Detect which cell encompasses the target text, then output its [X, Y] center coordinate. 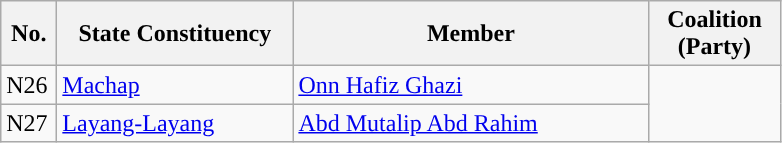
No. [29, 34]
Layang-Layang [175, 123]
Abd Mutalip Abd Rahim [471, 123]
Coalition (Party) [714, 34]
N27 [29, 123]
Onn Hafiz Ghazi [471, 85]
Member [471, 34]
Machap [175, 85]
N26 [29, 85]
State Constituency [175, 34]
